Detect which cell encompasses the target text, then output its [X, Y] center coordinate. 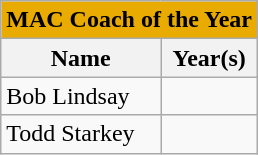
Bob Lindsay [81, 96]
Year(s) [210, 58]
Todd Starkey [81, 134]
Name [81, 58]
MAC Coach of the Year [130, 20]
